Scan for the cell matching the given text and deliver its [x, y] coordinate at center. 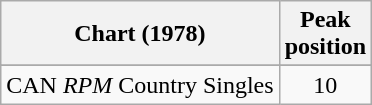
Peakposition [325, 34]
Chart (1978) [140, 34]
CAN RPM Country Singles [140, 85]
10 [325, 85]
